Pinpoint the cell where the given text exists, returning its [X, Y] midpoint coordinate. 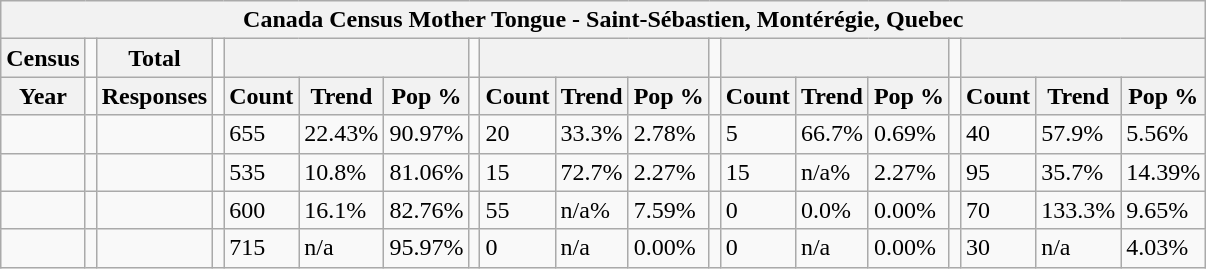
Census [43, 58]
35.7% [1078, 172]
600 [262, 210]
2.78% [668, 134]
81.06% [426, 172]
70 [998, 210]
55 [518, 210]
90.97% [426, 134]
0.0% [832, 210]
30 [998, 248]
14.39% [1164, 172]
95.97% [426, 248]
20 [518, 134]
9.65% [1164, 210]
16.1% [342, 210]
Year [43, 96]
82.76% [426, 210]
5 [758, 134]
10.8% [342, 172]
Canada Census Mother Tongue - Saint-Sébastien, Montérégie, Quebec [604, 20]
535 [262, 172]
40 [998, 134]
Total [154, 58]
715 [262, 248]
655 [262, 134]
4.03% [1164, 248]
57.9% [1078, 134]
72.7% [592, 172]
33.3% [592, 134]
22.43% [342, 134]
0.69% [908, 134]
5.56% [1164, 134]
Responses [154, 96]
7.59% [668, 210]
66.7% [832, 134]
133.3% [1078, 210]
95 [998, 172]
